Search for the cell housing the specified text and yield its [x, y] center coordinate. 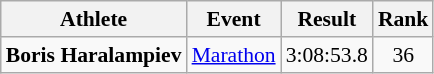
Marathon [234, 55]
36 [404, 55]
Rank [404, 19]
Event [234, 19]
3:08:53.8 [327, 55]
Athlete [94, 19]
Result [327, 19]
Boris Haralampiev [94, 55]
